Detect which cell encompasses the target text, then output its [x, y] center coordinate. 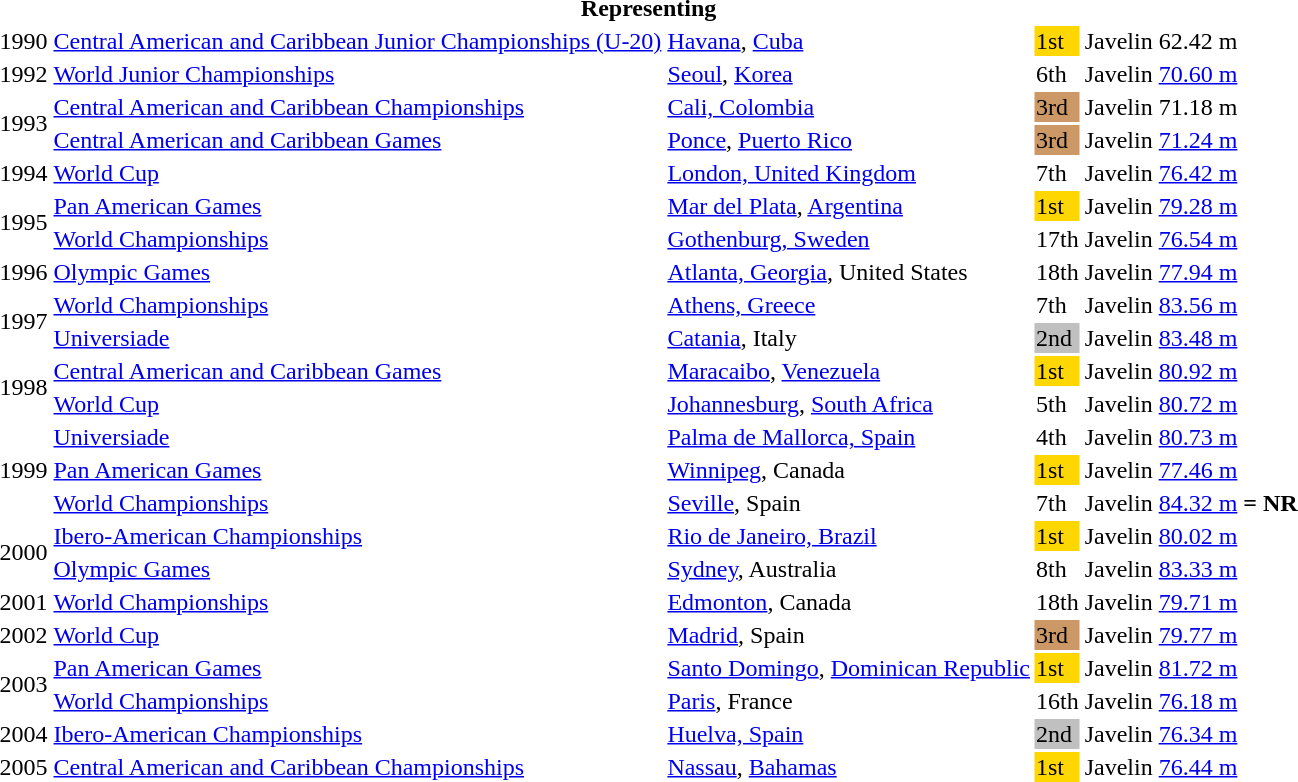
Sydney, Australia [849, 569]
Huelva, Spain [849, 734]
Central American and Caribbean Junior Championships (U-20) [358, 41]
Johannesburg, South Africa [849, 404]
London, United Kingdom [849, 173]
Madrid, Spain [849, 635]
Palma de Mallorca, Spain [849, 437]
Seville, Spain [849, 503]
Ponce, Puerto Rico [849, 140]
Maracaibo, Venezuela [849, 371]
5th [1057, 404]
Cali, Colombia [849, 107]
Mar del Plata, Argentina [849, 206]
Havana, Cuba [849, 41]
4th [1057, 437]
Seoul, Korea [849, 74]
17th [1057, 239]
6th [1057, 74]
Gothenburg, Sweden [849, 239]
Edmonton, Canada [849, 602]
Rio de Janeiro, Brazil [849, 536]
Santo Domingo, Dominican Republic [849, 668]
Paris, France [849, 701]
World Junior Championships [358, 74]
Catania, Italy [849, 338]
Atlanta, Georgia, United States [849, 272]
Nassau, Bahamas [849, 767]
Winnipeg, Canada [849, 470]
8th [1057, 569]
Athens, Greece [849, 305]
16th [1057, 701]
